Provide the (x, y) coordinate of the cell's center where the given text is located.  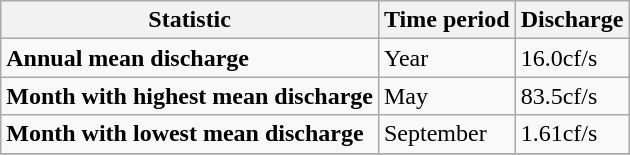
Statistic (190, 20)
Year (446, 58)
83.5cf/s (572, 96)
September (446, 134)
Discharge (572, 20)
Annual mean discharge (190, 58)
1.61cf/s (572, 134)
Month with highest mean discharge (190, 96)
16.0cf/s (572, 58)
May (446, 96)
Month with lowest mean discharge (190, 134)
Time period (446, 20)
